Return the (x, y) coordinate for the center point of the cell that contains the specified text.  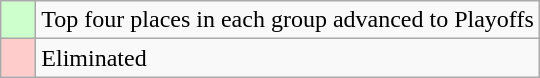
Eliminated (288, 58)
Top four places in each group advanced to Playoffs (288, 20)
